Search for the cell housing the specified text and yield its [x, y] center coordinate. 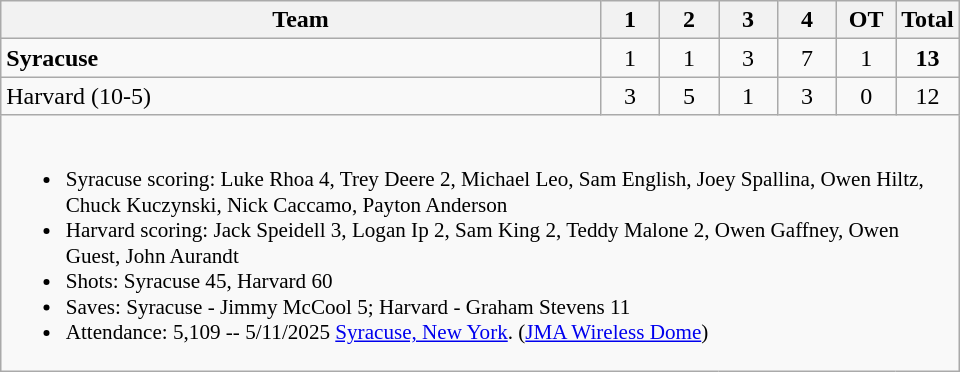
0 [866, 96]
12 [928, 96]
Syracuse [301, 58]
5 [688, 96]
13 [928, 58]
Team [301, 20]
2 [688, 20]
OT [866, 20]
Harvard (10-5) [301, 96]
7 [808, 58]
Total [928, 20]
4 [808, 20]
